Detect which cell encompasses the target text, then output its (X, Y) center coordinate. 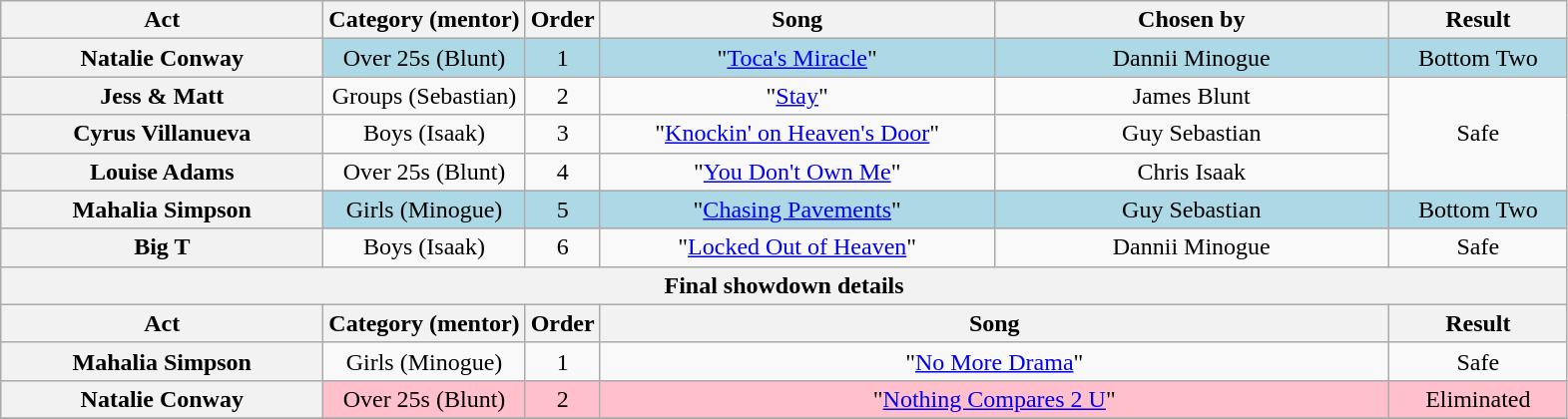
Groups (Sebastian) (424, 96)
"Nothing Compares 2 U" (994, 399)
Chosen by (1192, 20)
4 (563, 172)
Jess & Matt (162, 96)
"Toca's Miracle" (796, 58)
6 (563, 247)
"Stay" (796, 96)
5 (563, 209)
"Chasing Pavements" (796, 209)
Cyrus Villanueva (162, 134)
"Locked Out of Heaven" (796, 247)
Louise Adams (162, 172)
"You Don't Own Me" (796, 172)
3 (563, 134)
James Blunt (1192, 96)
"No More Drama" (994, 361)
"Knockin' on Heaven's Door" (796, 134)
Eliminated (1477, 399)
Final showdown details (784, 285)
Chris Isaak (1192, 172)
Big T (162, 247)
